From the cell containing the given text, extract its center point as (X, Y) coordinate. 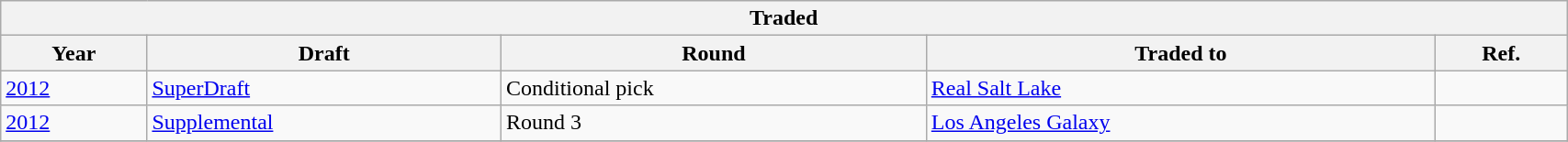
Real Salt Lake (1180, 88)
Conditional pick (713, 88)
Supplemental (324, 123)
Ref. (1501, 53)
Traded (784, 18)
Traded to (1180, 53)
Los Angeles Galaxy (1180, 123)
Round (713, 53)
Round 3 (713, 123)
Draft (324, 53)
SuperDraft (324, 88)
Year (73, 53)
